Return (X, Y) of the center of cell containing provided text 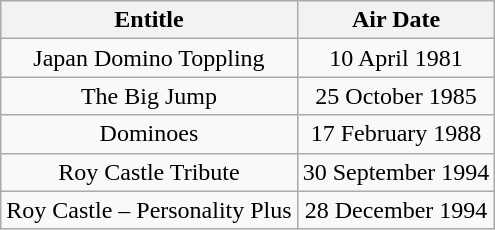
Air Date (396, 20)
Roy Castle Tribute (149, 172)
25 October 1985 (396, 96)
28 December 1994 (396, 210)
Japan Domino Toppling (149, 58)
17 February 1988 (396, 134)
Dominoes (149, 134)
Entitle (149, 20)
30 September 1994 (396, 172)
The Big Jump (149, 96)
Roy Castle – Personality Plus (149, 210)
10 April 1981 (396, 58)
